Detect which cell encompasses the target text, then output its (X, Y) center coordinate. 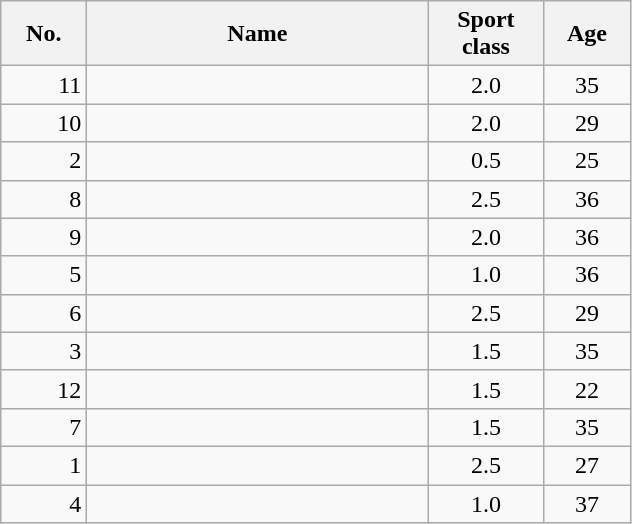
10 (44, 123)
5 (44, 275)
Name (258, 34)
No. (44, 34)
8 (44, 199)
3 (44, 351)
Sport class (486, 34)
7 (44, 427)
11 (44, 85)
6 (44, 313)
12 (44, 389)
2 (44, 161)
4 (44, 503)
9 (44, 237)
22 (587, 389)
Age (587, 34)
1 (44, 465)
25 (587, 161)
0.5 (486, 161)
27 (587, 465)
37 (587, 503)
